Pinpoint the cell where the given text exists, returning its (X, Y) midpoint coordinate. 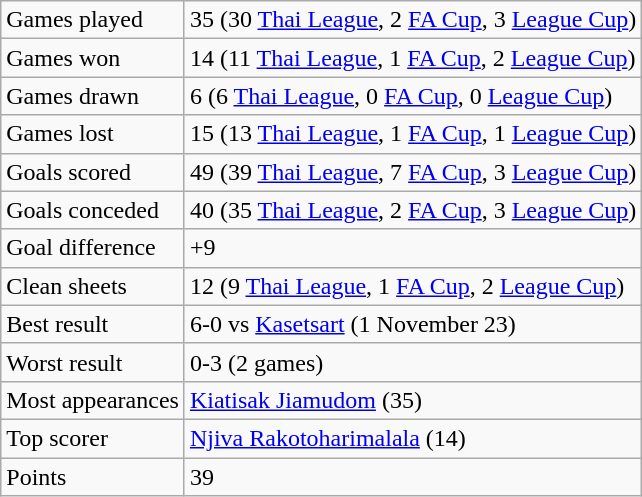
0-3 (2 games) (412, 362)
6-0 vs Kasetsart (1 November 23) (412, 324)
39 (412, 477)
+9 (412, 248)
Games drawn (93, 96)
14 (11 Thai League, 1 FA Cup, 2 League Cup) (412, 58)
Goal difference (93, 248)
6 (6 Thai League, 0 FA Cup, 0 League Cup) (412, 96)
Games lost (93, 134)
Goals conceded (93, 210)
Points (93, 477)
Worst result (93, 362)
Goals scored (93, 172)
12 (9 Thai League, 1 FA Cup, 2 League Cup) (412, 286)
Most appearances (93, 400)
Kiatisak Jiamudom (35) (412, 400)
Games played (93, 20)
35 (30 Thai League, 2 FA Cup, 3 League Cup) (412, 20)
49 (39 Thai League, 7 FA Cup, 3 League Cup) (412, 172)
Games won (93, 58)
15 (13 Thai League, 1 FA Cup, 1 League Cup) (412, 134)
Top scorer (93, 438)
Clean sheets (93, 286)
40 (35 Thai League, 2 FA Cup, 3 League Cup) (412, 210)
Best result (93, 324)
Njiva Rakotoharimalala (14) (412, 438)
